Find where the given text appears and provide that cell's center as [X, Y] coordinate. 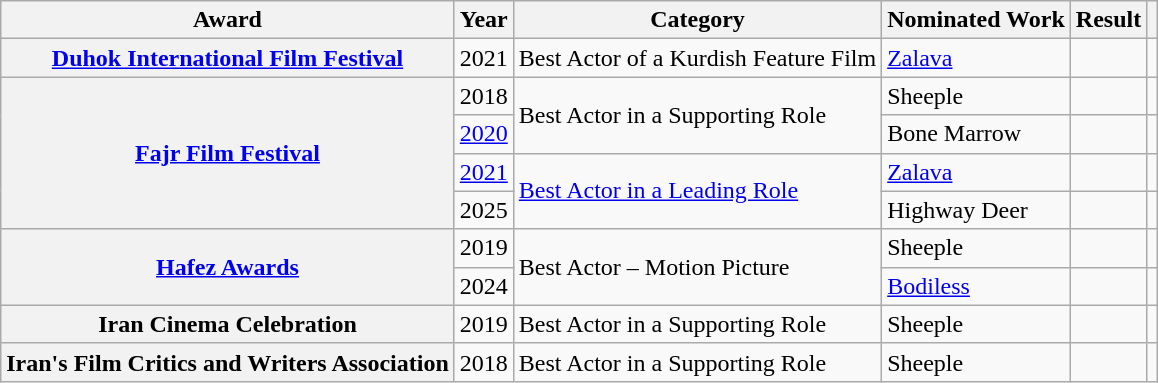
Hafez Awards [228, 267]
Iran's Film Critics and Writers Association [228, 362]
Best Actor of a Kurdish Feature Film [697, 58]
2020 [484, 134]
Fajr Film Festival [228, 153]
Iran Cinema Celebration [228, 324]
Bodiless [976, 286]
Award [228, 20]
2024 [484, 286]
Best Actor – Motion Picture [697, 267]
Best Actor in a Leading Role [697, 191]
Category [697, 20]
Year [484, 20]
Highway Deer [976, 210]
Nominated Work [976, 20]
Bone Marrow [976, 134]
Result [1108, 20]
Duhok International Film Festival [228, 58]
2025 [484, 210]
